Locate the cell with the specified text and output its [X, Y] center coordinate. 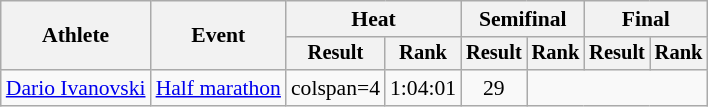
Dario Ivanovski [76, 88]
Athlete [76, 36]
1:04:01 [423, 88]
Heat [374, 19]
colspan=4 [336, 88]
Half marathon [218, 88]
Semifinal [522, 19]
Event [218, 36]
Final [646, 19]
29 [494, 88]
